Return (X, Y) of the center of cell containing provided text 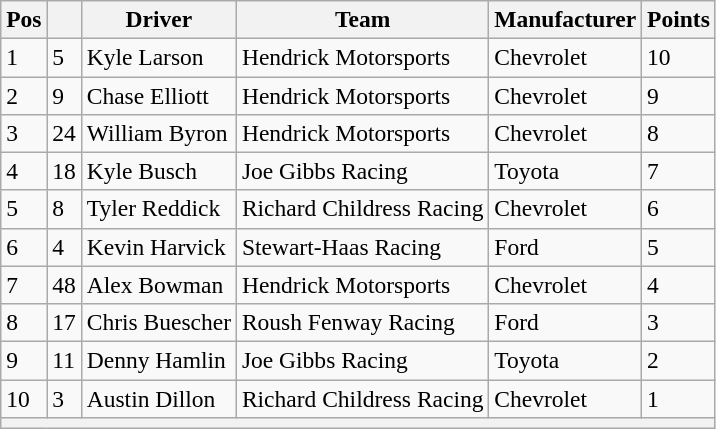
Roush Fenway Racing (362, 322)
11 (64, 360)
Kyle Busch (158, 171)
18 (64, 171)
48 (64, 285)
Points (679, 19)
Denny Hamlin (158, 360)
Kyle Larson (158, 57)
Chris Buescher (158, 322)
Austin Dillon (158, 398)
William Byron (158, 133)
Tyler Reddick (158, 209)
Chase Elliott (158, 95)
Pos (24, 19)
Alex Bowman (158, 285)
Team (362, 19)
Stewart-Haas Racing (362, 247)
Driver (158, 19)
Manufacturer (566, 19)
17 (64, 322)
Kevin Harvick (158, 247)
24 (64, 133)
